From the cell containing the given text, extract its center point as (X, Y) coordinate. 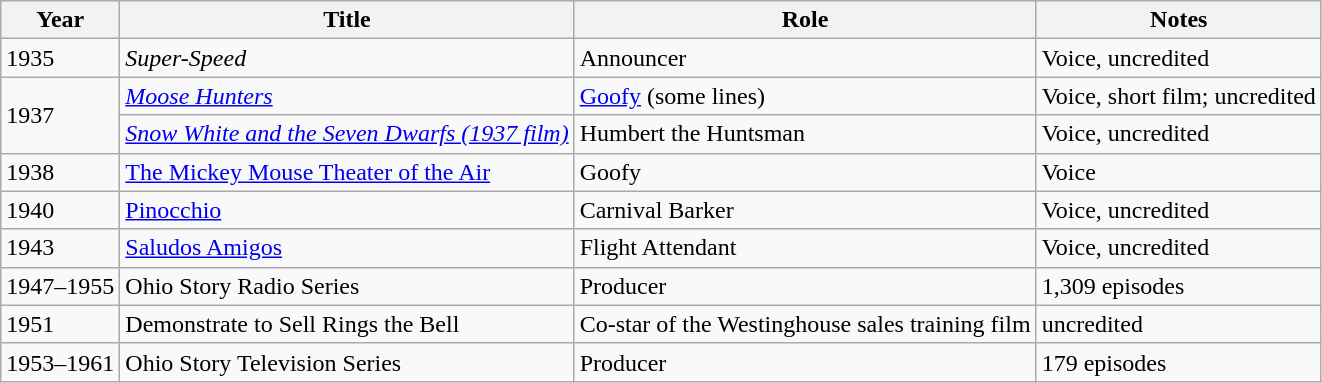
1937 (60, 115)
Ohio Story Radio Series (347, 286)
Super-Speed (347, 58)
Announcer (805, 58)
1935 (60, 58)
Voice, short film; uncredited (1178, 96)
1940 (60, 210)
1947–1955 (60, 286)
Flight Attendant (805, 248)
Goofy (805, 172)
The Mickey Mouse Theater of the Air (347, 172)
Voice (1178, 172)
1938 (60, 172)
Goofy (some lines) (805, 96)
1953–1961 (60, 362)
Carnival Barker (805, 210)
Snow White and the Seven Dwarfs (1937 film) (347, 134)
Notes (1178, 20)
Humbert the Huntsman (805, 134)
1,309 episodes (1178, 286)
Ohio Story Television Series (347, 362)
179 episodes (1178, 362)
Moose Hunters (347, 96)
Saludos Amigos (347, 248)
1951 (60, 324)
Demonstrate to Sell Rings the Bell (347, 324)
Role (805, 20)
Pinocchio (347, 210)
1943 (60, 248)
Title (347, 20)
Co-star of the Westinghouse sales training film (805, 324)
Year (60, 20)
uncredited (1178, 324)
